Detect which cell encompasses the target text, then output its [X, Y] center coordinate. 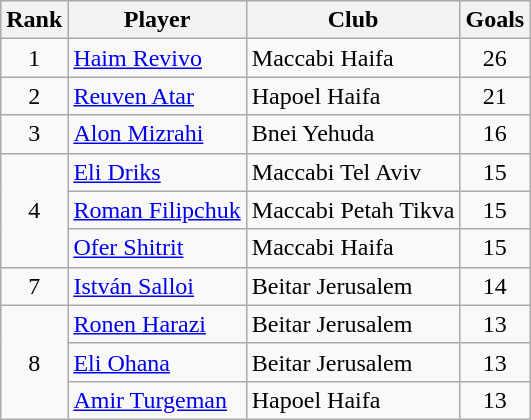
Maccabi Tel Aviv [353, 172]
4 [34, 210]
7 [34, 286]
1 [34, 58]
Eli Ohana [157, 362]
Maccabi Petah Tikva [353, 210]
Ronen Harazi [157, 324]
Bnei Yehuda [353, 134]
Ofer Shitrit [157, 248]
István Salloi [157, 286]
2 [34, 96]
Reuven Atar [157, 96]
Amir Turgeman [157, 400]
26 [495, 58]
Rank [34, 20]
Haim Revivo [157, 58]
Goals [495, 20]
16 [495, 134]
Player [157, 20]
Eli Driks [157, 172]
21 [495, 96]
8 [34, 362]
14 [495, 286]
Roman Filipchuk [157, 210]
3 [34, 134]
Club [353, 20]
Alon Mizrahi [157, 134]
